Scan for the cell matching the given text and deliver its (x, y) coordinate at center. 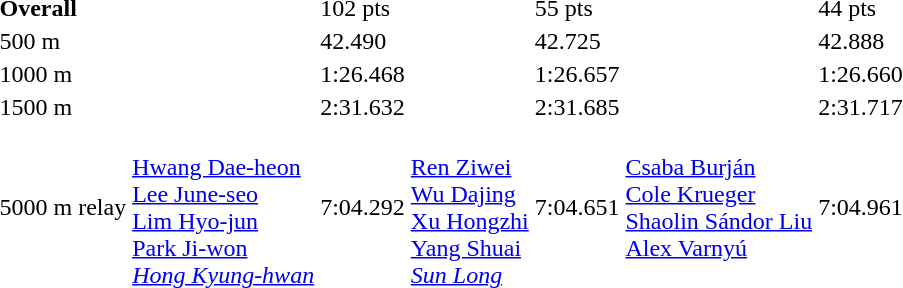
42.490 (363, 41)
2:31.685 (577, 107)
1:26.657 (577, 74)
2:31.632 (363, 107)
1:26.468 (363, 74)
42.725 (577, 41)
